Scan for the cell matching the given text and deliver its (x, y) coordinate at center. 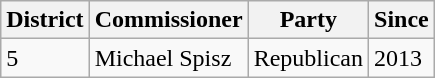
2013 (402, 58)
Republican (308, 58)
District (45, 20)
Party (308, 20)
5 (45, 58)
Commissioner (168, 20)
Michael Spisz (168, 58)
Since (402, 20)
